Pinpoint the cell where the given text exists, returning its (x, y) midpoint coordinate. 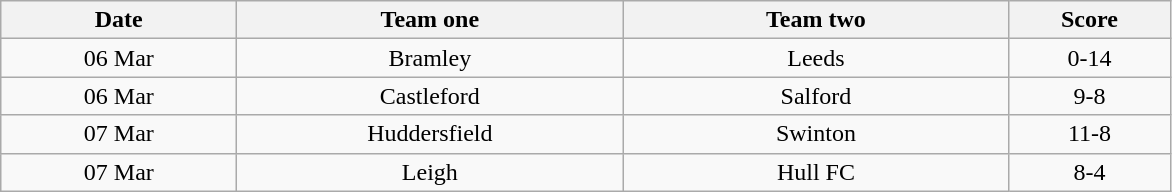
Salford (816, 96)
Team two (816, 20)
11-8 (1090, 134)
Leeds (816, 58)
Bramley (430, 58)
Score (1090, 20)
Swinton (816, 134)
Date (119, 20)
Hull FC (816, 172)
9-8 (1090, 96)
Team one (430, 20)
Castleford (430, 96)
8-4 (1090, 172)
0-14 (1090, 58)
Leigh (430, 172)
Huddersfield (430, 134)
